Scan for the cell matching the given text and deliver its [X, Y] coordinate at center. 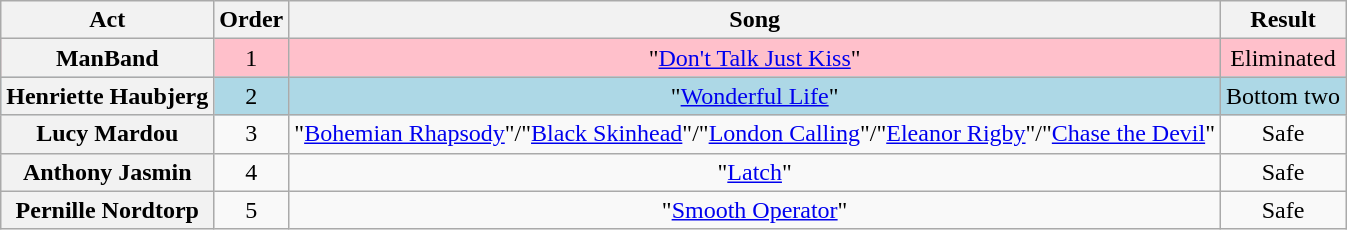
Pernille Nordtorp [108, 210]
Bottom two [1282, 96]
3 [252, 134]
2 [252, 96]
"Wonderful Life" [755, 96]
Act [108, 20]
ManBand [108, 58]
5 [252, 210]
Eliminated [1282, 58]
"Latch" [755, 172]
4 [252, 172]
Henriette Haubjerg [108, 96]
Result [1282, 20]
Song [755, 20]
1 [252, 58]
Anthony Jasmin [108, 172]
"Smooth Operator" [755, 210]
Order [252, 20]
Lucy Mardou [108, 134]
"Don't Talk Just Kiss" [755, 58]
"Bohemian Rhapsody"/"Black Skinhead"/"London Calling"/"Eleanor Rigby"/"Chase the Devil" [755, 134]
